For the text-containing cell, return its midpoint in [x, y] coordinate format. 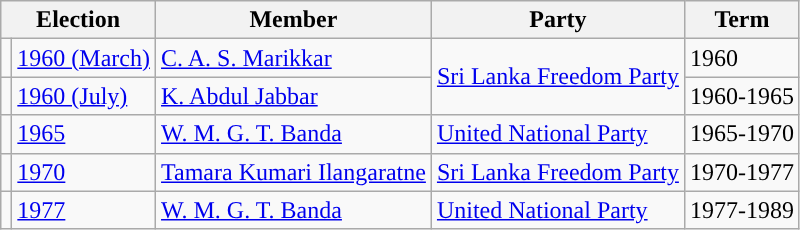
1970 [84, 172]
1960 (July) [84, 96]
K. Abdul Jabbar [294, 96]
Tamara Kumari Ilangaratne [294, 172]
1977 [84, 210]
1970-1977 [742, 172]
1965 [84, 134]
Member [294, 20]
1960 (March) [84, 58]
1960 [742, 58]
1960-1965 [742, 96]
1965-1970 [742, 134]
C. A. S. Marikkar [294, 58]
Party [558, 20]
1977-1989 [742, 210]
Term [742, 20]
Election [78, 20]
